For the text-containing cell, return its midpoint in [x, y] coordinate format. 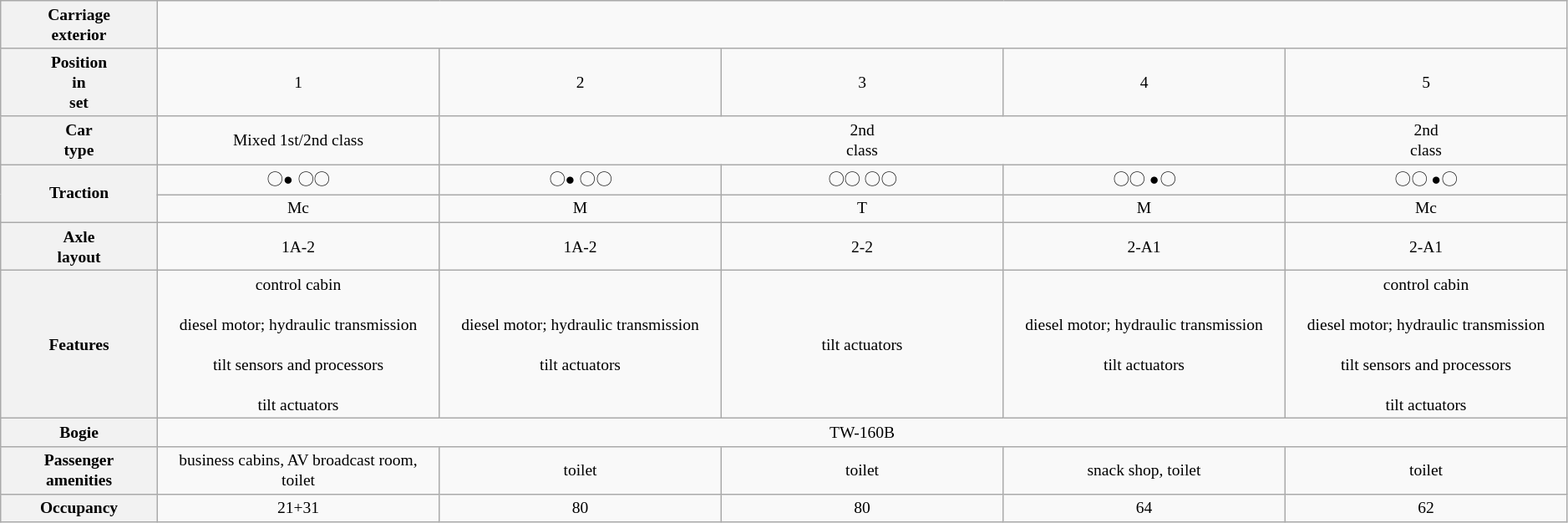
62 [1426, 508]
Passengeramenities [79, 470]
2 [581, 82]
1 [298, 82]
2-2 [862, 246]
64 [1144, 508]
T [862, 209]
5 [1426, 82]
3 [862, 82]
Mixed 1st/2nd class [298, 140]
business cabins, AV broadcast room, toilet [298, 470]
Carriageexterior [79, 25]
Features [79, 344]
Axlelayout [79, 246]
tilt actuators [862, 344]
snack shop, toilet [1144, 470]
Occupancy [79, 508]
Cartype [79, 140]
21+31 [298, 508]
Bogie [79, 433]
4 [1144, 82]
Positioninset [79, 82]
Traction [79, 194]
TW-160B [862, 433]
〇〇 〇〇 [862, 180]
